Detect which cell encompasses the target text, then output its (X, Y) center coordinate. 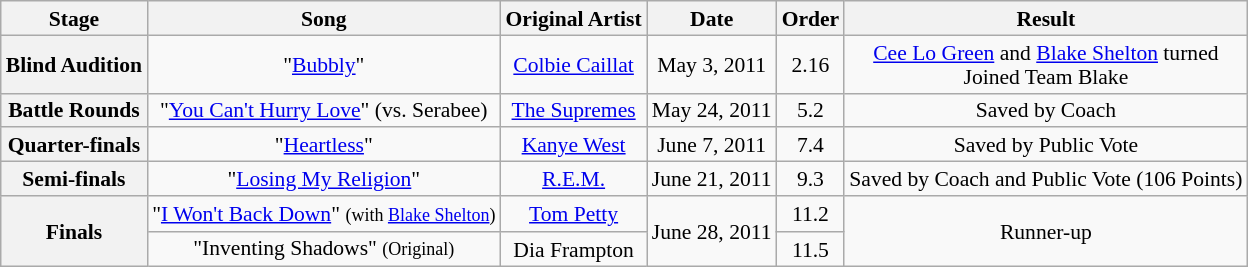
Finals (74, 232)
Saved by Coach (1046, 110)
Tom Petty (573, 214)
Kanye West (573, 145)
9.3 (811, 179)
Original Artist (573, 18)
May 3, 2011 (712, 64)
2.16 (811, 64)
Blind Audition (74, 64)
June 28, 2011 (712, 232)
"You Can't Hurry Love" (vs. Serabee) (324, 110)
Saved by Public Vote (1046, 145)
May 24, 2011 (712, 110)
7.4 (811, 145)
"Inventing Shadows" (Original) (324, 249)
"Heartless" (324, 145)
11.5 (811, 249)
5.2 (811, 110)
Semi-finals (74, 179)
Stage (74, 18)
Order (811, 18)
Result (1046, 18)
June 21, 2011 (712, 179)
"Losing My Religion" (324, 179)
Runner-up (1046, 232)
"I Won't Back Down" (with Blake Shelton) (324, 214)
Saved by Coach and Public Vote (106 Points) (1046, 179)
June 7, 2011 (712, 145)
Cee Lo Green and Blake Shelton turnedJoined Team Blake (1046, 64)
Song (324, 18)
11.2 (811, 214)
"Bubbly" (324, 64)
Colbie Caillat (573, 64)
R.E.M. (573, 179)
Quarter-finals (74, 145)
Date (712, 18)
Dia Frampton (573, 249)
Battle Rounds (74, 110)
The Supremes (573, 110)
